Search for the cell housing the specified text and yield its (X, Y) center coordinate. 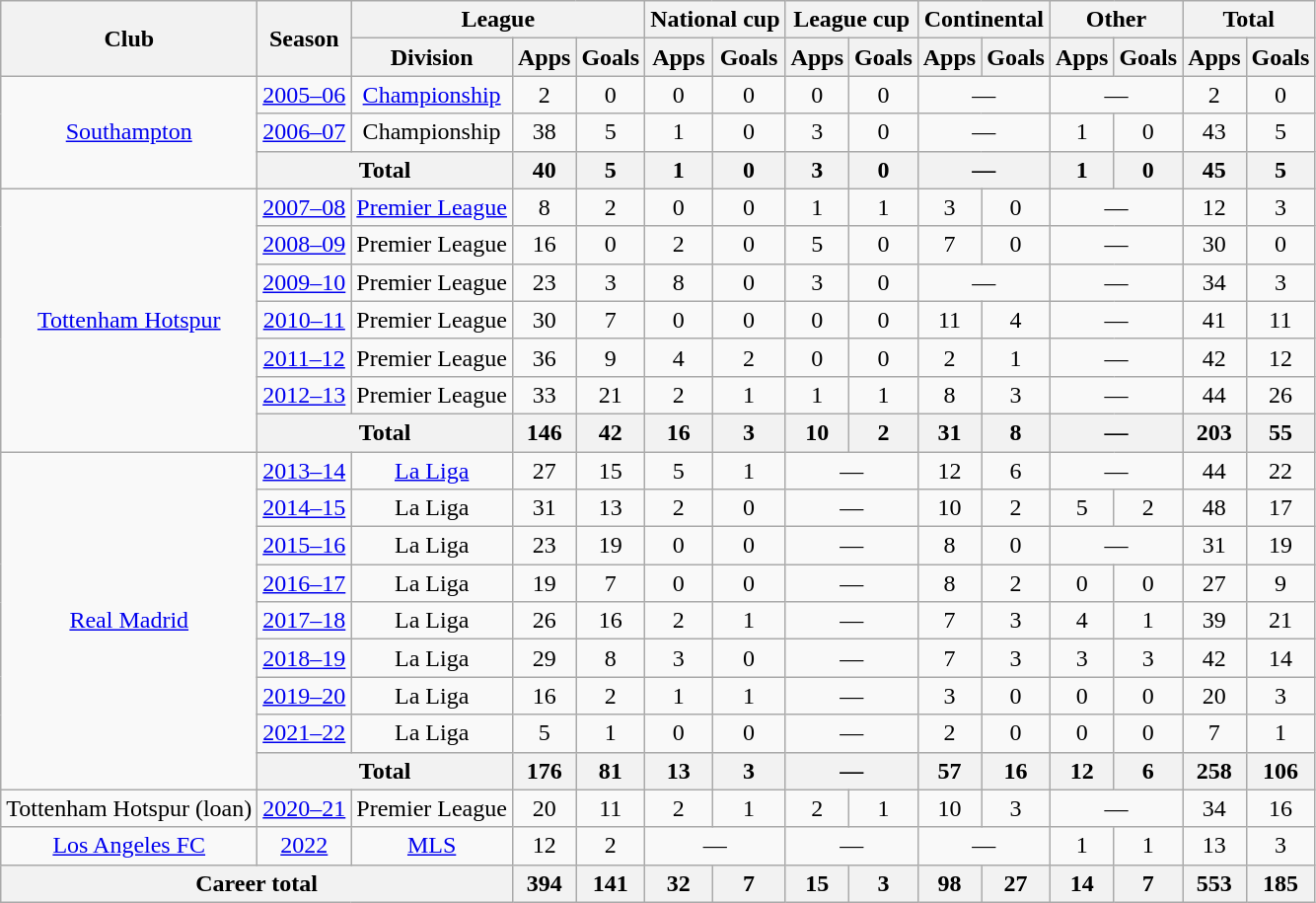
2015–16 (304, 546)
2017–18 (304, 621)
258 (1214, 771)
2021–22 (304, 733)
176 (544, 771)
2009–10 (304, 282)
146 (544, 432)
Other (1116, 20)
38 (544, 132)
Division (432, 57)
Real Madrid (129, 622)
League cup (851, 20)
57 (949, 771)
81 (611, 771)
141 (611, 883)
Continental (984, 20)
98 (949, 883)
394 (544, 883)
League (498, 20)
Los Angeles FC (129, 846)
40 (544, 170)
185 (1280, 883)
2011–12 (304, 357)
553 (1214, 883)
2018–19 (304, 658)
Club (129, 38)
2012–13 (304, 395)
MLS (432, 846)
33 (544, 395)
2007–08 (304, 207)
45 (1214, 170)
2008–09 (304, 245)
Season (304, 38)
41 (1214, 320)
32 (679, 883)
Tottenham Hotspur (loan) (129, 808)
39 (1214, 621)
17 (1280, 508)
203 (1214, 432)
2019–20 (304, 696)
2020–21 (304, 808)
Tottenham Hotspur (129, 320)
2010–11 (304, 320)
2022 (304, 846)
55 (1280, 432)
Southampton (129, 132)
2006–07 (304, 132)
2013–14 (304, 471)
29 (544, 658)
43 (1214, 132)
2005–06 (304, 95)
2014–15 (304, 508)
2016–17 (304, 583)
36 (544, 357)
22 (1280, 471)
National cup (715, 20)
Career total (256, 883)
48 (1214, 508)
106 (1280, 771)
